Capture the cell that displays the provided text and extract its [x, y] central coordinate. 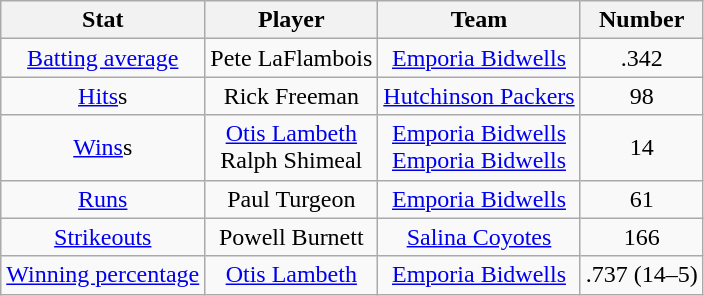
Team [479, 20]
Otis Lambeth [292, 275]
61 [642, 199]
Powell Burnett [292, 237]
Player [292, 20]
.342 [642, 58]
.737 (14–5) [642, 275]
Paul Turgeon [292, 199]
Pete LaFlambois [292, 58]
Otis Lambeth Ralph Shimeal [292, 148]
Strikeouts [103, 237]
Number [642, 20]
Hutchinson Packers [479, 96]
Batting average [103, 58]
98 [642, 96]
Winning percentage [103, 275]
Runs [103, 199]
Rick Freeman [292, 96]
Winss [103, 148]
14 [642, 148]
Emporia BidwellsEmporia Bidwells [479, 148]
166 [642, 237]
Salina Coyotes [479, 237]
Hitss [103, 96]
Stat [103, 20]
